Search for the cell housing the specified text and yield its [X, Y] center coordinate. 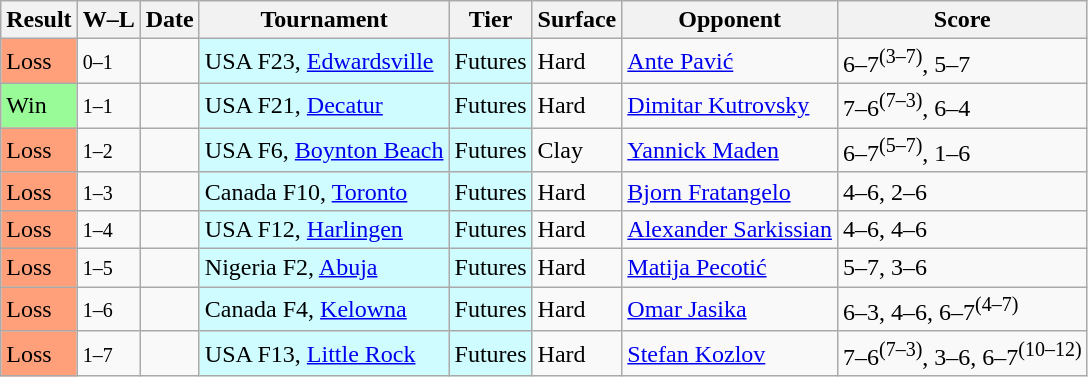
Canada F4, Kelowna [324, 310]
4–6, 4–6 [962, 230]
Tournament [324, 20]
Matija Pecotić [730, 268]
1–4 [108, 230]
Omar Jasika [730, 310]
Opponent [730, 20]
Tier [490, 20]
Yannick Maden [730, 150]
Ante Pavić [730, 62]
Dimitar Kutrovsky [730, 106]
Result [39, 20]
USA F6, Boynton Beach [324, 150]
USA F13, Little Rock [324, 354]
7–6(7–3), 3–6, 6–7(10–12) [962, 354]
1–3 [108, 191]
4–6, 2–6 [962, 191]
1–5 [108, 268]
Canada F10, Toronto [324, 191]
Date [170, 20]
USA F12, Harlingen [324, 230]
Win [39, 106]
6–7(3–7), 5–7 [962, 62]
0–1 [108, 62]
Alexander Sarkissian [730, 230]
Score [962, 20]
1–7 [108, 354]
Clay [577, 150]
USA F21, Decatur [324, 106]
W–L [108, 20]
Surface [577, 20]
Stefan Kozlov [730, 354]
1–2 [108, 150]
1–1 [108, 106]
USA F23, Edwardsville [324, 62]
Bjorn Fratangelo [730, 191]
Nigeria F2, Abuja [324, 268]
7–6(7–3), 6–4 [962, 106]
6–3, 4–6, 6–7(4–7) [962, 310]
1–6 [108, 310]
5–7, 3–6 [962, 268]
6–7(5–7), 1–6 [962, 150]
